Determine the [X, Y] coordinate at the center of the cell enclosing the given text.  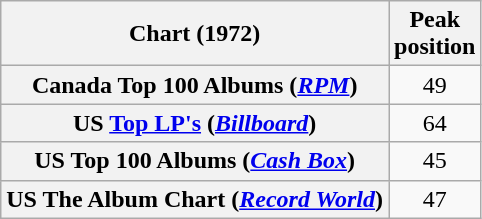
47 [435, 199]
US Top LP's (Billboard) [195, 123]
Canada Top 100 Albums (RPM) [195, 85]
45 [435, 161]
Chart (1972) [195, 34]
Peakposition [435, 34]
49 [435, 85]
64 [435, 123]
US Top 100 Albums (Cash Box) [195, 161]
US The Album Chart (Record World) [195, 199]
